Determine the (x, y) coordinate at the center of the cell enclosing the given text.  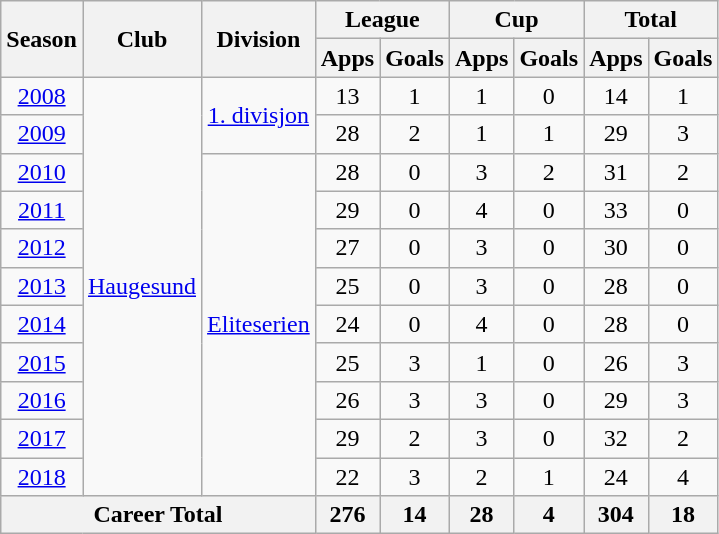
Total (651, 20)
2010 (42, 172)
Division (259, 39)
2008 (42, 96)
2014 (42, 324)
Career Total (158, 515)
2013 (42, 286)
Haugesund (142, 286)
2012 (42, 248)
Eliteserien (259, 324)
32 (616, 438)
276 (347, 515)
2009 (42, 134)
2011 (42, 210)
2017 (42, 438)
League (382, 20)
Cup (516, 20)
33 (616, 210)
Season (42, 39)
30 (616, 248)
2016 (42, 400)
Club (142, 39)
2018 (42, 477)
1. divisjon (259, 115)
13 (347, 96)
18 (683, 515)
31 (616, 172)
22 (347, 477)
27 (347, 248)
2015 (42, 362)
304 (616, 515)
